From the cell containing the given text, extract its center point as (X, Y) coordinate. 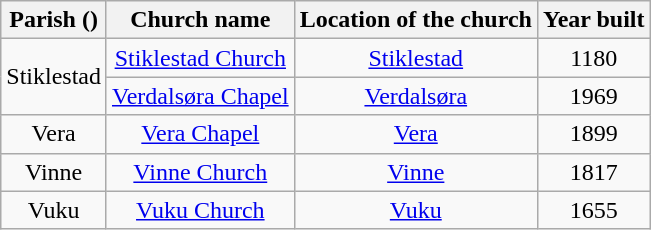
Vinne Church (200, 172)
Parish () (54, 20)
Stiklestad Church (200, 58)
1899 (594, 134)
1969 (594, 96)
Verdalsøra Chapel (200, 96)
Vuku Church (200, 210)
Vera Chapel (200, 134)
Verdalsøra (416, 96)
1180 (594, 58)
1655 (594, 210)
Location of the church (416, 20)
1817 (594, 172)
Year built (594, 20)
Church name (200, 20)
